For the text-containing cell, return its midpoint in [x, y] coordinate format. 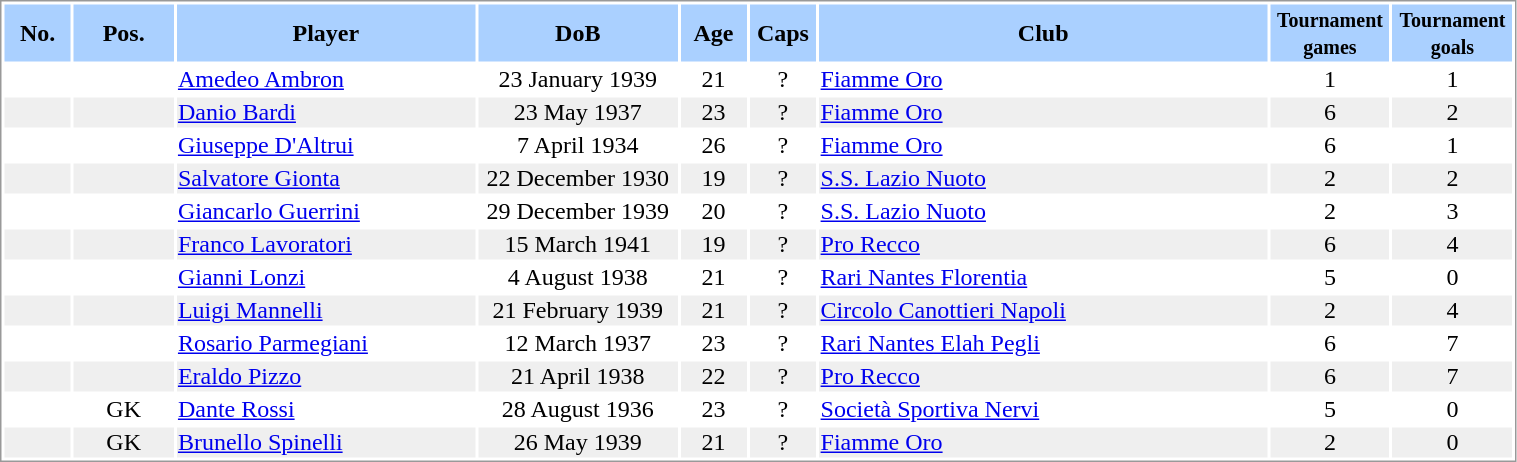
Tournamentgames [1330, 32]
Rari Nantes Elah Pegli [1043, 343]
Eraldo Pizzo [326, 377]
Brunello Spinelli [326, 443]
Tournamentgoals [1453, 32]
22 December 1930 [578, 179]
22 [713, 377]
20 [713, 211]
26 [713, 145]
Rari Nantes Florentia [1043, 277]
15 March 1941 [578, 245]
Luigi Mannelli [326, 311]
21 February 1939 [578, 311]
12 March 1937 [578, 343]
Franco Lavoratori [326, 245]
Amedeo Ambron [326, 79]
Gianni Lonzi [326, 277]
Caps [783, 32]
Age [713, 32]
3 [1453, 211]
No. [37, 32]
28 August 1936 [578, 409]
21 April 1938 [578, 377]
Danio Bardi [326, 113]
29 December 1939 [578, 211]
Salvatore Gionta [326, 179]
Società Sportiva Nervi [1043, 409]
Club [1043, 32]
Giancarlo Guerrini [326, 211]
Pos. [124, 32]
DoB [578, 32]
Player [326, 32]
4 August 1938 [578, 277]
7 April 1934 [578, 145]
26 May 1939 [578, 443]
Circolo Canottieri Napoli [1043, 311]
Rosario Parmegiani [326, 343]
Giuseppe D'Altrui [326, 145]
Dante Rossi [326, 409]
23 January 1939 [578, 79]
23 May 1937 [578, 113]
